Find where the given text appears and provide that cell's center as (x, y) coordinate. 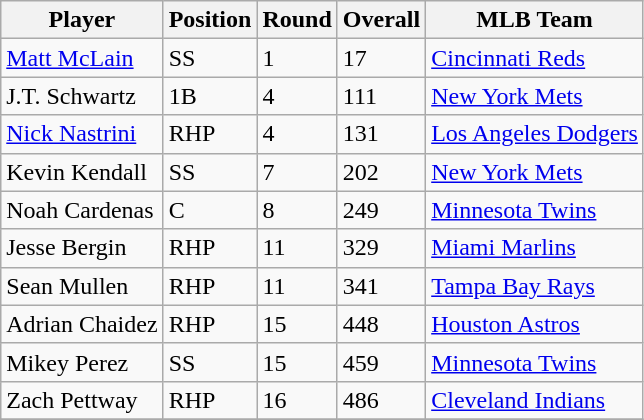
Adrian Chaidez (82, 324)
Sean Mullen (82, 286)
448 (381, 324)
7 (297, 172)
Cincinnati Reds (535, 58)
Kevin Kendall (82, 172)
459 (381, 362)
249 (381, 210)
486 (381, 400)
Jesse Bergin (82, 248)
Position (210, 20)
329 (381, 248)
C (210, 210)
Miami Marlins (535, 248)
Cleveland Indians (535, 400)
Player (82, 20)
341 (381, 286)
MLB Team (535, 20)
131 (381, 134)
1B (210, 96)
8 (297, 210)
111 (381, 96)
Noah Cardenas (82, 210)
Overall (381, 20)
Zach Pettway (82, 400)
202 (381, 172)
16 (297, 400)
Los Angeles Dodgers (535, 134)
Round (297, 20)
Tampa Bay Rays (535, 286)
Mikey Perez (82, 362)
1 (297, 58)
J.T. Schwartz (82, 96)
Nick Nastrini (82, 134)
17 (381, 58)
Matt McLain (82, 58)
Houston Astros (535, 324)
